Capture the cell that displays the provided text and extract its (X, Y) central coordinate. 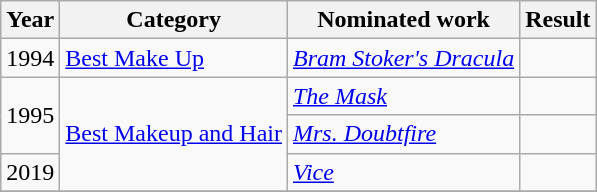
1994 (30, 58)
Nominated work (403, 20)
Best Make Up (174, 58)
Mrs. Doubtfire (403, 134)
1995 (30, 115)
Category (174, 20)
Result (558, 20)
2019 (30, 172)
Vice (403, 172)
Year (30, 20)
Bram Stoker's Dracula (403, 58)
Best Makeup and Hair (174, 134)
The Mask (403, 96)
